Return (x, y) of the center of cell containing provided text 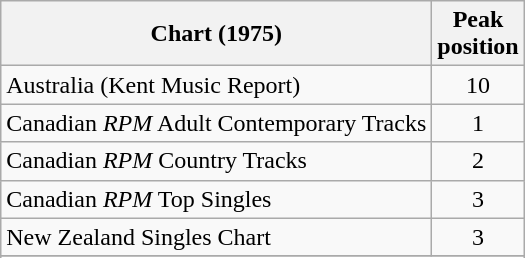
Peakposition (478, 34)
Canadian RPM Country Tracks (216, 161)
1 (478, 123)
Australia (Kent Music Report) (216, 85)
10 (478, 85)
New Zealand Singles Chart (216, 237)
2 (478, 161)
Canadian RPM Adult Contemporary Tracks (216, 123)
Chart (1975) (216, 34)
Canadian RPM Top Singles (216, 199)
